Return [X, Y] of the center of cell containing provided text 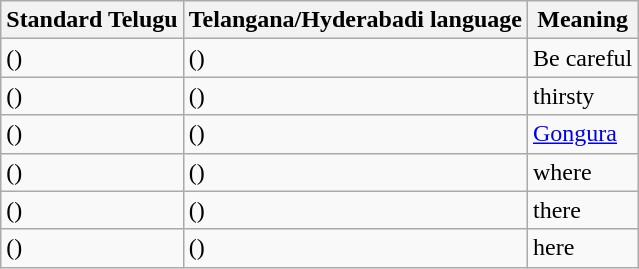
Meaning [582, 20]
Gongura [582, 134]
there [582, 210]
thirsty [582, 96]
Telangana/Hyderabadi language [355, 20]
Standard Telugu [92, 20]
here [582, 248]
Be careful [582, 58]
where [582, 172]
